Search for the cell housing the specified text and yield its [x, y] center coordinate. 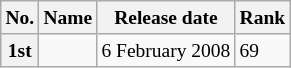
1st [20, 50]
Rank [262, 18]
Name [68, 18]
6 February 2008 [166, 50]
69 [262, 50]
No. [20, 18]
Release date [166, 18]
